Return the [X, Y] coordinate for the center point of the cell that contains the specified text.  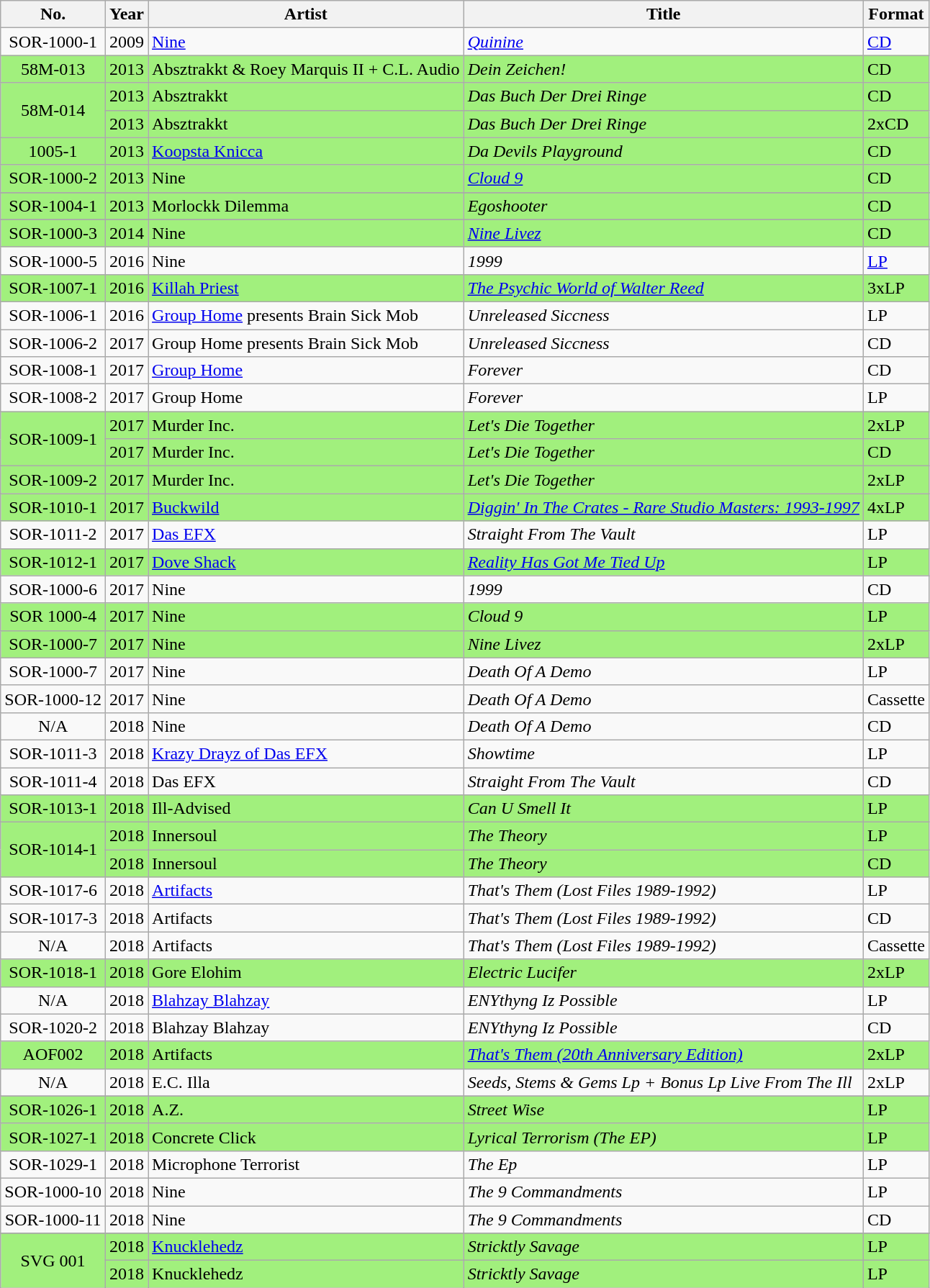
1005-1 [53, 151]
Quinine [664, 42]
Absztrakkt & Roey Marquis II + C.L. Audio [307, 69]
SOR-1029-1 [53, 1164]
Format [895, 14]
SOR-1000-11 [53, 1220]
Killah Priest [307, 288]
SOR-1011-2 [53, 535]
Reality Has Got Me Tied Up [664, 562]
2xCD [895, 124]
The Psychic World of Walter Reed [664, 288]
SOR-1011-4 [53, 781]
58M-014 [53, 110]
SOR-1017-3 [53, 918]
SOR-1013-1 [53, 809]
Diggin' In The Crates - Rare Studio Masters: 1993-1997 [664, 507]
Da Devils Playground [664, 151]
2009 [127, 42]
SOR-1009-2 [53, 480]
Lyrical Terrorism (The EP) [664, 1137]
A.Z. [307, 1110]
SOR-1000-2 [53, 178]
Title [664, 14]
Can U Smell It [664, 809]
SOR-1008-1 [53, 371]
SOR-1017-6 [53, 891]
SOR-1007-1 [53, 288]
Concrete Click [307, 1137]
That's Them (20th Anniversary Edition) [664, 1055]
SOR-1014-1 [53, 850]
AOF002 [53, 1055]
SVG 001 [53, 1261]
Electric Lucifer [664, 973]
Gore Elohim [307, 973]
The Ep [664, 1164]
SOR-1008-2 [53, 398]
4xLP [895, 507]
Dove Shack [307, 562]
SOR-1000-6 [53, 589]
3xLP [895, 288]
Year [127, 14]
SOR-1000-3 [53, 233]
SOR-1000-12 [53, 699]
SOR-1000-10 [53, 1192]
2014 [127, 233]
SOR-1006-2 [53, 343]
SOR-1026-1 [53, 1110]
SOR-1020-2 [53, 1028]
SOR-1004-1 [53, 206]
SOR-1006-1 [53, 315]
SOR-1009-1 [53, 439]
SOR-1018-1 [53, 973]
SOR-1011-3 [53, 753]
Artist [307, 14]
Egoshooter [664, 206]
SOR-1012-1 [53, 562]
Morlockk Dilemma [307, 206]
SOR-1000-5 [53, 260]
No. [53, 14]
SOR-1010-1 [53, 507]
SOR-1027-1 [53, 1137]
Microphone Terrorist [307, 1164]
Ill-Advised [307, 809]
Street Wise [664, 1110]
Seeds, Stems & Gems Lp + Bonus Lp Live From The Ill [664, 1082]
Showtime [664, 753]
E.C. Illa [307, 1082]
58M-013 [53, 69]
Krazy Drayz of Das EFX [307, 753]
Buckwild [307, 507]
SOR-1000-1 [53, 42]
Koopsta Knicca [307, 151]
Dein Zeichen! [664, 69]
SOR 1000-4 [53, 617]
